Detect which cell encompasses the target text, then output its (x, y) center coordinate. 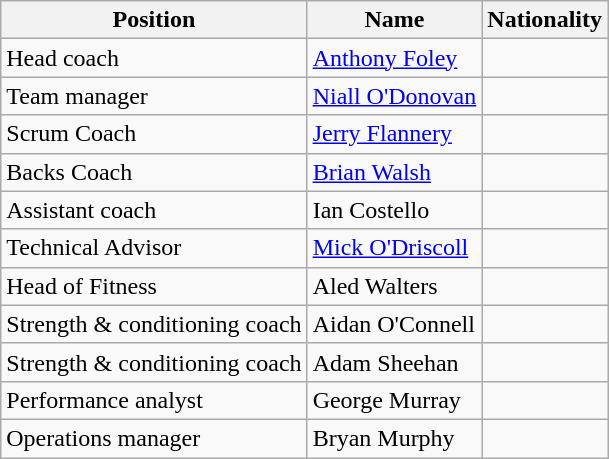
Ian Costello (394, 210)
Performance analyst (154, 400)
Position (154, 20)
Bryan Murphy (394, 438)
Operations manager (154, 438)
Brian Walsh (394, 172)
Head coach (154, 58)
Team manager (154, 96)
Scrum Coach (154, 134)
Adam Sheehan (394, 362)
Mick O'Driscoll (394, 248)
Jerry Flannery (394, 134)
Aidan O'Connell (394, 324)
Assistant coach (154, 210)
Nationality (545, 20)
Name (394, 20)
Backs Coach (154, 172)
Niall O'Donovan (394, 96)
George Murray (394, 400)
Aled Walters (394, 286)
Technical Advisor (154, 248)
Head of Fitness (154, 286)
Anthony Foley (394, 58)
